Search for the cell housing the specified text and yield its [X, Y] center coordinate. 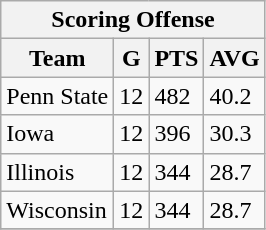
Illinois [58, 172]
Wisconsin [58, 210]
Team [58, 58]
Penn State [58, 96]
PTS [176, 58]
482 [176, 96]
AVG [234, 58]
Iowa [58, 134]
G [132, 58]
Scoring Offense [134, 20]
396 [176, 134]
30.3 [234, 134]
40.2 [234, 96]
